Pinpoint the cell where the given text exists, returning its (x, y) midpoint coordinate. 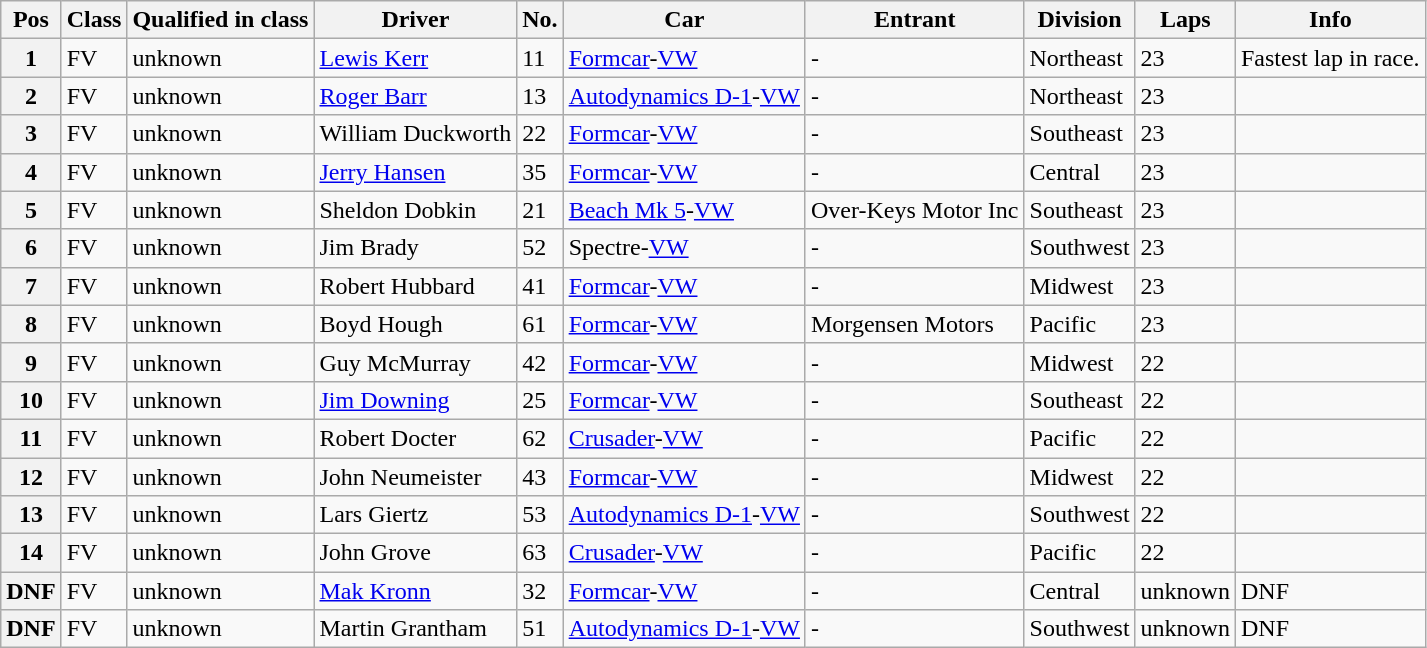
Guy McMurray (416, 362)
Class (94, 20)
Mak Kronn (416, 591)
John Neumeister (416, 477)
Jim Brady (416, 248)
Laps (1185, 20)
12 (31, 477)
52 (540, 248)
32 (540, 591)
Over-Keys Motor Inc (914, 210)
Roger Barr (416, 96)
Spectre-VW (684, 248)
Robert Hubbard (416, 286)
Info (1330, 20)
Fastest lap in race. (1330, 58)
51 (540, 629)
John Grove (416, 553)
4 (31, 172)
Driver (416, 20)
62 (540, 438)
61 (540, 324)
10 (31, 400)
42 (540, 362)
5 (31, 210)
Lewis Kerr (416, 58)
1 (31, 58)
William Duckworth (416, 134)
Beach Mk 5-VW (684, 210)
Lars Giertz (416, 515)
21 (540, 210)
63 (540, 553)
Robert Docter (416, 438)
Morgensen Motors (914, 324)
Car (684, 20)
Jim Downing (416, 400)
14 (31, 553)
No. (540, 20)
Entrant (914, 20)
8 (31, 324)
6 (31, 248)
53 (540, 515)
41 (540, 286)
7 (31, 286)
Sheldon Dobkin (416, 210)
Division (1080, 20)
Martin Grantham (416, 629)
3 (31, 134)
35 (540, 172)
Jerry Hansen (416, 172)
43 (540, 477)
Qualified in class (220, 20)
9 (31, 362)
Boyd Hough (416, 324)
2 (31, 96)
Pos (31, 20)
25 (540, 400)
